From the cell containing the given text, extract its center point as [X, Y] coordinate. 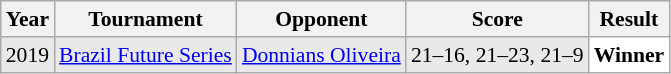
21–16, 21–23, 21–9 [498, 55]
Brazil Future Series [146, 55]
Winner [630, 55]
Year [28, 19]
Donnians Oliveira [322, 55]
Tournament [146, 19]
Result [630, 19]
2019 [28, 55]
Score [498, 19]
Opponent [322, 19]
